Identify which cell holds the provided text, then report its (X, Y) central coordinate. 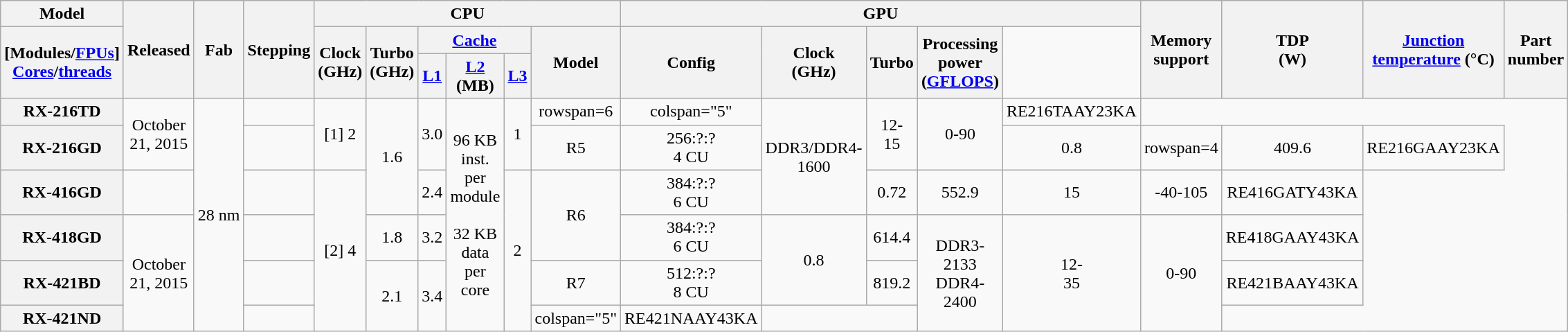
1 (518, 134)
1.8 (392, 237)
Released (159, 50)
12-35 (1072, 273)
Part number (1535, 50)
RE216TAAY23KA (1072, 112)
Turbo (892, 62)
[2] 4 (341, 251)
-40-105 (1181, 193)
DDR3/DDR4-1600 (814, 157)
2 (518, 251)
819.2 (892, 283)
RE216GAAY23KA (1434, 147)
rowspan=6 (576, 112)
Fab (219, 50)
R6 (576, 215)
L1 (432, 76)
RX-421ND (62, 318)
RX-216GD (62, 147)
TDP(W) (1292, 50)
256:?:?4 CU (692, 147)
GPU (881, 14)
RE418GAAY43KA (1292, 237)
512:?:?8 CU (692, 283)
Stepping (279, 50)
15 (1072, 193)
RX-418GD (62, 237)
Turbo(GHz) (392, 62)
552.9 (959, 193)
RE416GATY43KA (1292, 193)
2.1 (392, 295)
CPU (468, 14)
3.0 (432, 134)
RX-216TD (62, 112)
L3 (518, 76)
1.6 (392, 157)
R7 (576, 283)
Memorysupport (1181, 50)
12-15 (892, 134)
3.4 (432, 295)
96 KB inst.per module32 KB dataper core (475, 215)
Processingpower(GFLOPS) (959, 62)
2.4 (432, 193)
Junction temperature (°C) (1434, 50)
RE421BAAY43KA (1292, 283)
RE421NAAY43KA (692, 318)
[1] 2 (341, 134)
3.2 (432, 237)
R5 (576, 147)
Cache (475, 40)
rowspan=4 (1181, 147)
L2(MB) (475, 76)
RX-416GD (62, 193)
28 nm (219, 215)
0.72 (892, 193)
614.4 (892, 237)
409.6 (1292, 147)
Config (692, 62)
RX-421BD (62, 283)
DDR3-2133DDR4-2400 (959, 273)
[Modules/FPUs]Cores/threads (62, 62)
